Identify which cell holds the provided text, then report its [X, Y] central coordinate. 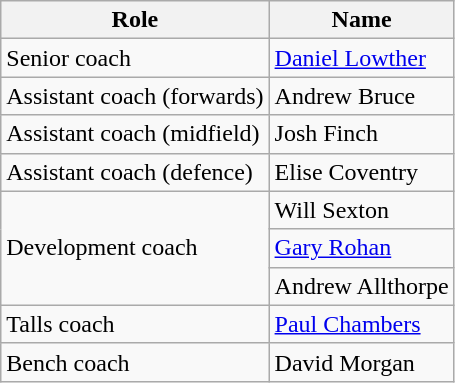
Assistant coach (forwards) [135, 96]
Name [362, 20]
Assistant coach (defence) [135, 172]
Development coach [135, 248]
Senior coach [135, 58]
Assistant coach (midfield) [135, 134]
Daniel Lowther [362, 58]
Paul Chambers [362, 324]
Andrew Bruce [362, 96]
Role [135, 20]
Andrew Allthorpe [362, 286]
Elise Coventry [362, 172]
Talls coach [135, 324]
David Morgan [362, 362]
Will Sexton [362, 210]
Gary Rohan [362, 248]
Josh Finch [362, 134]
Bench coach [135, 362]
